Output the [X, Y] coordinate of the center of the cell containing the given text.  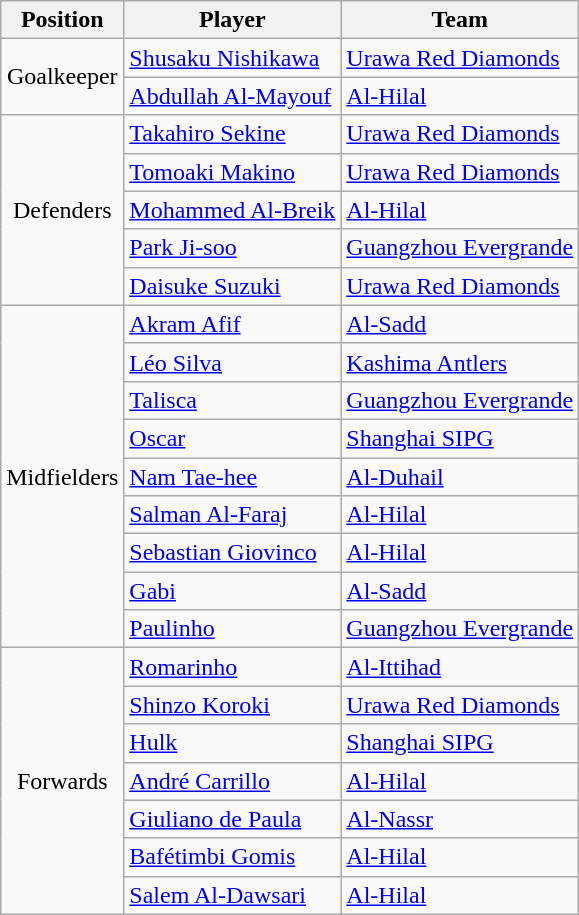
Léo Silva [232, 362]
Defenders [62, 210]
Shusaku Nishikawa [232, 58]
Salman Al-Faraj [232, 515]
Hulk [232, 743]
Mohammed Al-Breik [232, 210]
Abdullah Al-Mayouf [232, 96]
Gabi [232, 591]
Romarinho [232, 667]
Al-Duhail [460, 477]
Shinzo Koroki [232, 705]
André Carrillo [232, 781]
Bafétimbi Gomis [232, 857]
Takahiro Sekine [232, 134]
Tomoaki Makino [232, 172]
Al-Nassr [460, 819]
Sebastian Giovinco [232, 553]
Midfielders [62, 476]
Kashima Antlers [460, 362]
Salem Al-Dawsari [232, 895]
Goalkeeper [62, 77]
Forwards [62, 781]
Akram Afif [232, 324]
Position [62, 20]
Daisuke Suzuki [232, 286]
Park Ji-soo [232, 248]
Talisca [232, 400]
Giuliano de Paula [232, 819]
Player [232, 20]
Oscar [232, 438]
Team [460, 20]
Paulinho [232, 629]
Al-Ittihad [460, 667]
Nam Tae-hee [232, 477]
